Scan for the cell matching the given text and deliver its (x, y) coordinate at center. 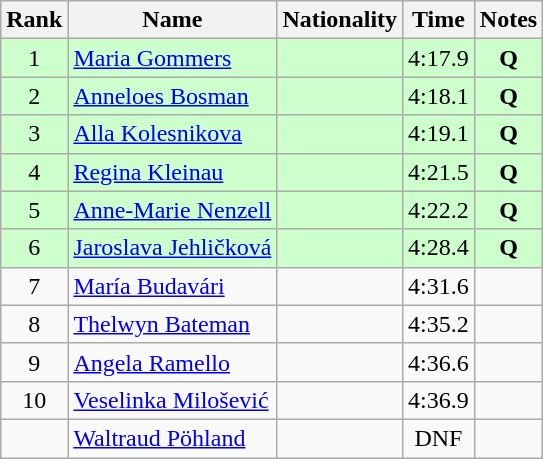
10 (34, 400)
6 (34, 248)
Veselinka Milošević (172, 400)
4:28.4 (439, 248)
María Budavári (172, 286)
4:18.1 (439, 96)
7 (34, 286)
1 (34, 58)
3 (34, 134)
5 (34, 210)
Waltraud Pöhland (172, 438)
Anneloes Bosman (172, 96)
9 (34, 362)
8 (34, 324)
DNF (439, 438)
4:36.9 (439, 400)
Notes (508, 20)
Anne-Marie Nenzell (172, 210)
Time (439, 20)
Name (172, 20)
Jaroslava Jehličková (172, 248)
Maria Gommers (172, 58)
Thelwyn Bateman (172, 324)
4:31.6 (439, 286)
4:21.5 (439, 172)
4:36.6 (439, 362)
Angela Ramello (172, 362)
4:35.2 (439, 324)
Rank (34, 20)
Nationality (340, 20)
4:22.2 (439, 210)
4:19.1 (439, 134)
Alla Kolesnikova (172, 134)
4:17.9 (439, 58)
4 (34, 172)
Regina Kleinau (172, 172)
2 (34, 96)
